Search for the cell housing the specified text and yield its (x, y) center coordinate. 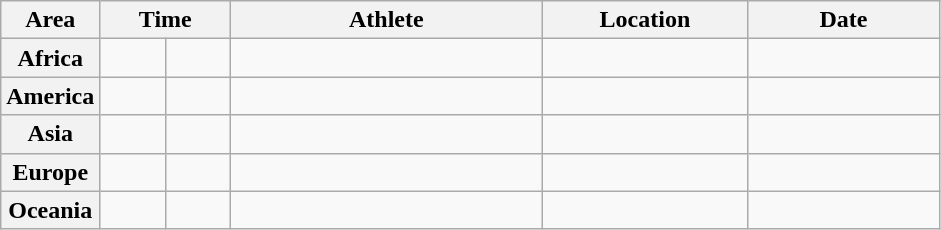
Time (166, 20)
Athlete (386, 20)
Europe (50, 172)
Oceania (50, 210)
Date (844, 20)
Area (50, 20)
Asia (50, 134)
Location (645, 20)
Africa (50, 58)
America (50, 96)
